Detect which cell encompasses the target text, then output its (X, Y) center coordinate. 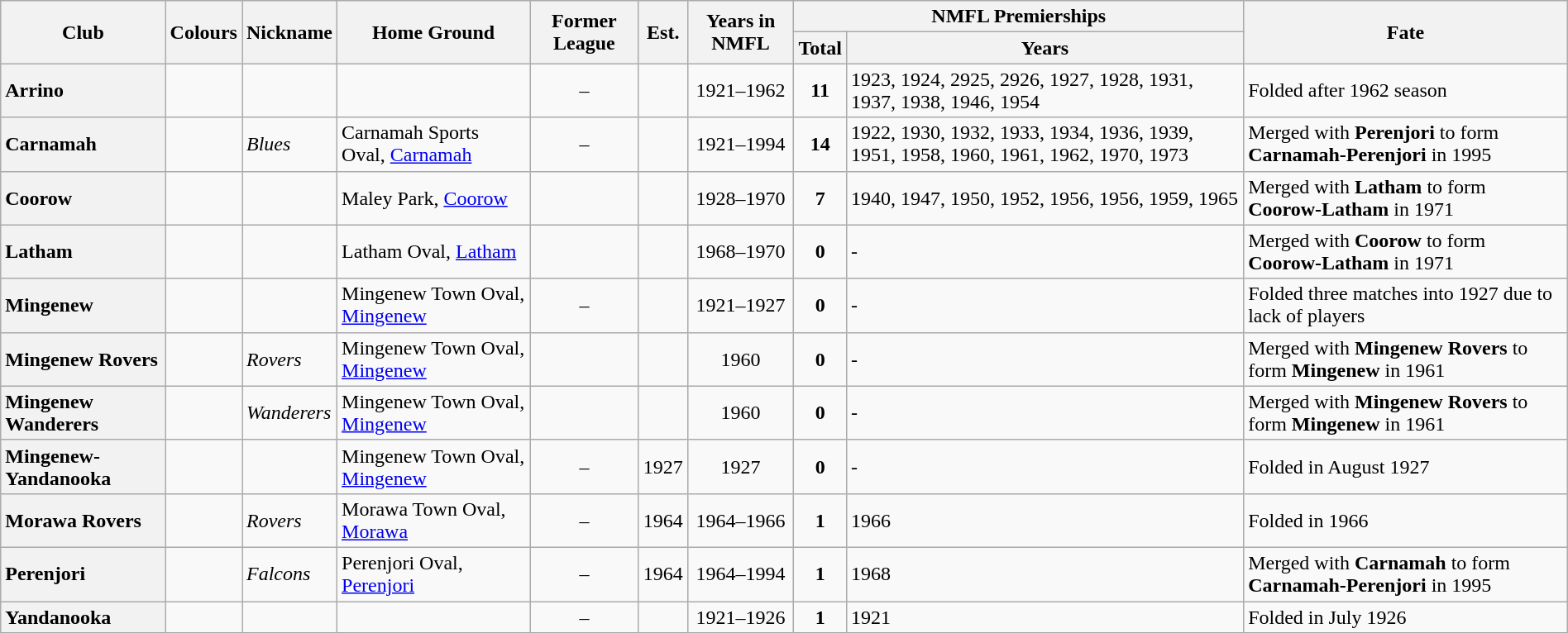
Yandanooka (83, 617)
Falcons (289, 574)
1921–1994 (741, 144)
Wanderers (289, 413)
Perenjori Oval, Perenjori (433, 574)
Former League (585, 32)
Morawa Town Oval, Morawa (433, 521)
Total (820, 48)
Nickname (289, 32)
Years in NMFL (741, 32)
Perenjori (83, 574)
Fate (1406, 32)
Merged with Perenjori to form Carnamah-Perenjori in 1995 (1406, 144)
14 (820, 144)
Merged with Coorow to form Coorow-Latham in 1971 (1406, 251)
1964–1994 (741, 574)
Folded in August 1927 (1406, 466)
Merged with Latham to form Coorow-Latham in 1971 (1406, 198)
Mingenew Rovers (83, 359)
Mingenew (83, 306)
1921–1962 (741, 91)
Latham Oval, Latham (433, 251)
Years (1045, 48)
Colours (203, 32)
Folded in 1966 (1406, 521)
Home Ground (433, 32)
Folded after 1962 season (1406, 91)
Carnamah Sports Oval, Carnamah (433, 144)
1968–1970 (741, 251)
Arrino (83, 91)
1928–1970 (741, 198)
1923, 1924, 2925, 2926, 1927, 1928, 1931, 1937, 1938, 1946, 1954 (1045, 91)
1922, 1930, 1932, 1933, 1934, 1936, 1939, 1951, 1958, 1960, 1961, 1962, 1970, 1973 (1045, 144)
Latham (83, 251)
Carnamah (83, 144)
NMFL Premierships (1019, 17)
1968 (1045, 574)
Maley Park, Coorow (433, 198)
1966 (1045, 521)
Mingenew-Yandanooka (83, 466)
1921–1926 (741, 617)
1921 (1045, 617)
1964–1966 (741, 521)
Folded three matches into 1927 due to lack of players (1406, 306)
7 (820, 198)
1940, 1947, 1950, 1952, 1956, 1956, 1959, 1965 (1045, 198)
Folded in July 1926 (1406, 617)
Mingenew Wanderers (83, 413)
Coorow (83, 198)
1921–1927 (741, 306)
Merged with Carnamah to form Carnamah-Perenjori in 1995 (1406, 574)
Club (83, 32)
Morawa Rovers (83, 521)
11 (820, 91)
Blues (289, 144)
Est. (663, 32)
